Extract the [x, y] coordinate from the center of the cell holding the provided text.  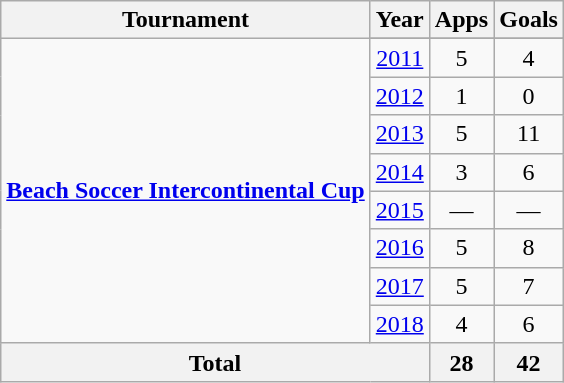
2016 [400, 248]
2013 [400, 134]
1 [461, 96]
2011 [400, 58]
Beach Soccer Intercontinental Cup [186, 191]
8 [529, 248]
2014 [400, 172]
Goals [529, 20]
2017 [400, 286]
2012 [400, 96]
0 [529, 96]
Apps [461, 20]
28 [461, 362]
7 [529, 286]
2018 [400, 324]
Tournament [186, 20]
Total [216, 362]
2015 [400, 210]
11 [529, 134]
42 [529, 362]
3 [461, 172]
Year [400, 20]
